For the text-containing cell, return its midpoint in [x, y] coordinate format. 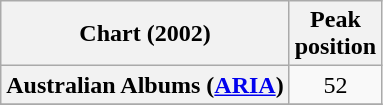
Australian Albums (ARIA) [145, 85]
Chart (2002) [145, 34]
Peakposition [335, 34]
52 [335, 85]
